Return [X, Y] of the center of cell containing provided text 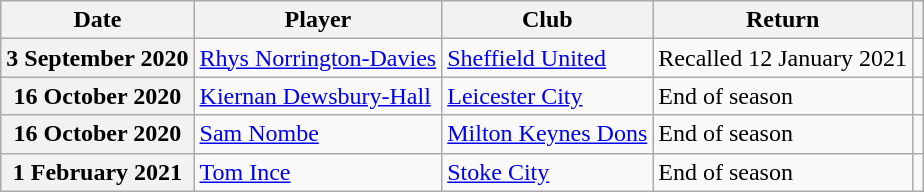
Date [98, 20]
3 September 2020 [98, 58]
Leicester City [548, 96]
Sam Nombe [318, 134]
Recalled 12 January 2021 [783, 58]
1 February 2021 [98, 172]
Return [783, 20]
Rhys Norrington-Davies [318, 58]
Player [318, 20]
Stoke City [548, 172]
Kiernan Dewsbury-Hall [318, 96]
Milton Keynes Dons [548, 134]
Sheffield United [548, 58]
Tom Ince [318, 172]
Club [548, 20]
